Capture the cell that displays the provided text and extract its (X, Y) central coordinate. 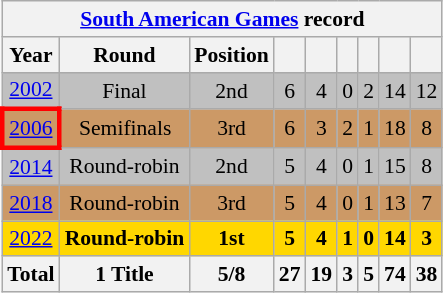
18 (395, 130)
27 (290, 275)
South American Games record (222, 19)
Year (30, 55)
Position (231, 55)
12 (427, 90)
2014 (30, 166)
2002 (30, 90)
2006 (30, 130)
5/8 (231, 275)
2018 (30, 203)
13 (395, 203)
7 (427, 203)
19 (321, 275)
Total (30, 275)
15 (395, 166)
Round (125, 55)
74 (395, 275)
2022 (30, 239)
38 (427, 275)
1 Title (125, 275)
Semifinals (125, 130)
Final (125, 90)
1st (231, 239)
